Scan for the cell matching the given text and deliver its (X, Y) coordinate at center. 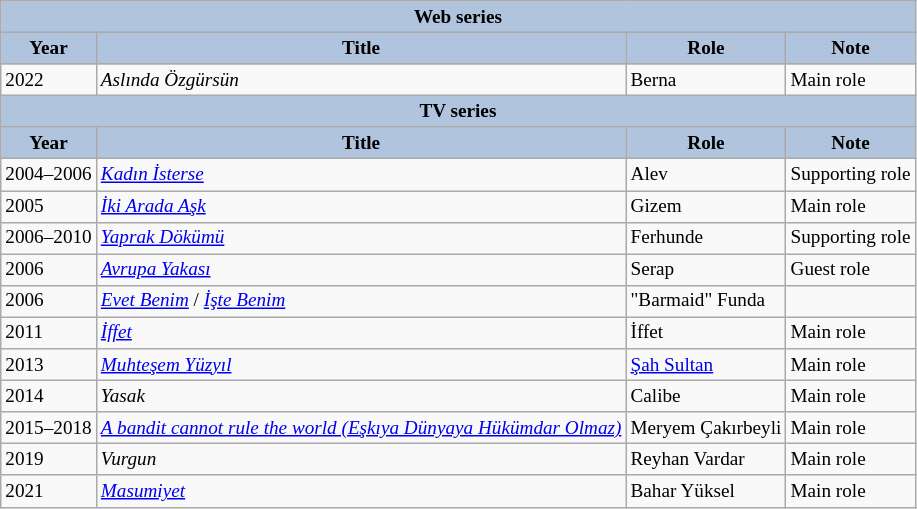
Alev (706, 175)
Evet Benim / İşte Benim (361, 301)
İki Arada Aşk (361, 206)
Yaprak Dökümü (361, 238)
A bandit cannot rule the world (Eşkıya Dünyaya Hükümdar Olmaz) (361, 428)
Ferhunde (706, 238)
2005 (49, 206)
"Barmaid" Funda (706, 301)
2013 (49, 365)
Bahar Yüksel (706, 491)
2015–2018 (49, 428)
Kadın İsterse (361, 175)
Calibe (706, 396)
2019 (49, 460)
2022 (49, 80)
Serap (706, 270)
Şah Sultan (706, 365)
Yasak (361, 396)
Aslında Özgürsün (361, 80)
Gizem (706, 206)
Avrupa Yakası (361, 270)
Meryem Çakırbeyli (706, 428)
2006–2010 (49, 238)
2011 (49, 333)
Berna (706, 80)
Guest role (850, 270)
2014 (49, 396)
Vurgun (361, 460)
Web series (458, 17)
Reyhan Vardar (706, 460)
2021 (49, 491)
Masumiyet (361, 491)
TV series (458, 111)
Muhteşem Yüzyıl (361, 365)
2004–2006 (49, 175)
